Capture the cell that displays the provided text and extract its (x, y) central coordinate. 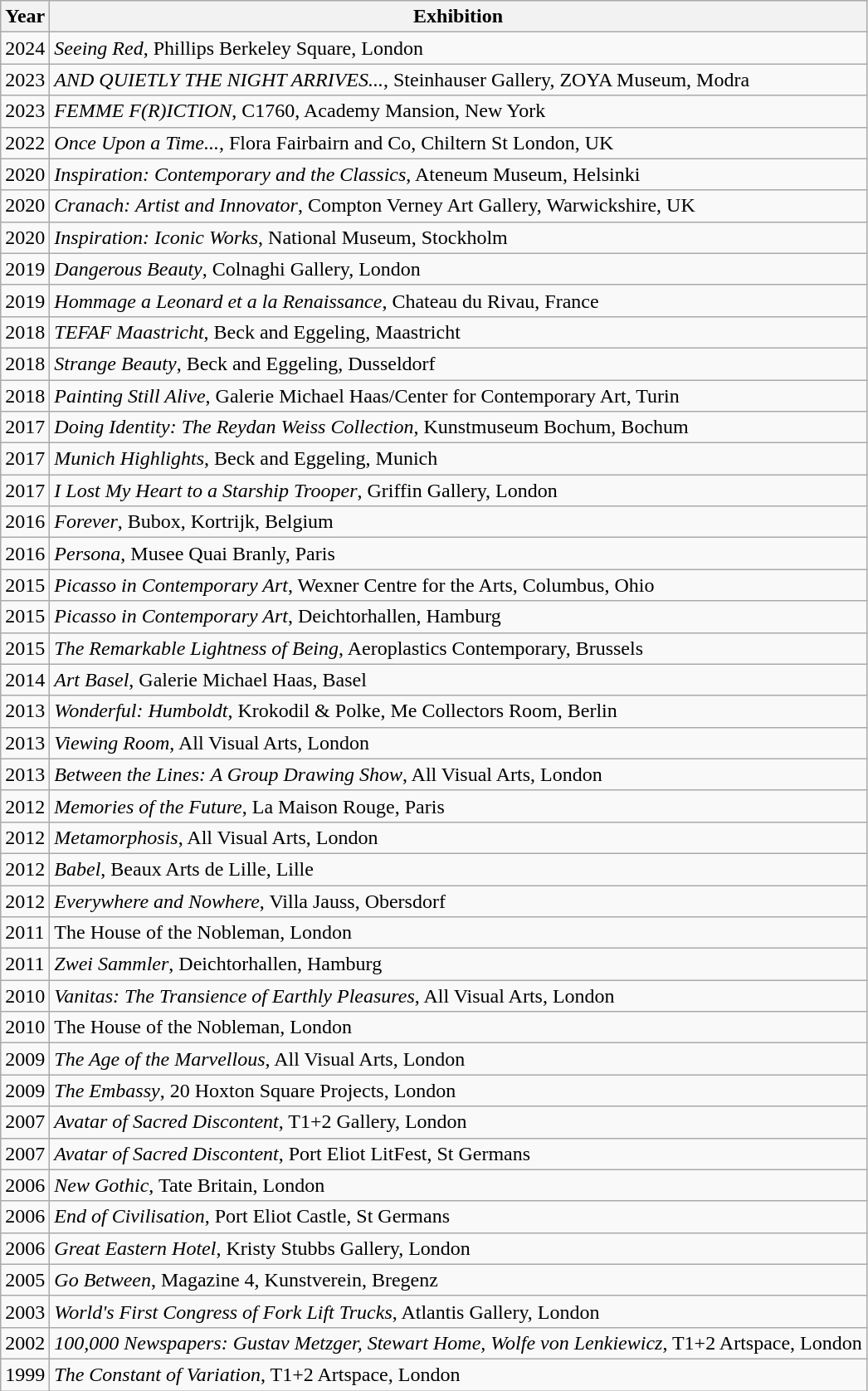
Vanitas: The Transience of Earthly Pleasures, All Visual Arts, London (458, 996)
1999 (25, 1374)
Inspiration: Iconic Works, National Museum, Stockholm (458, 237)
2003 (25, 1311)
Art Basel, Galerie Michael Haas, Basel (458, 680)
Avatar of Sacred Discontent, T1+2 Gallery, London (458, 1122)
FEMME F(R)ICTION, C1760, Academy Mansion, New York (458, 111)
The Age of the Marvellous, All Visual Arts, London (458, 1059)
End of Civilisation, Port Eliot Castle, St Germans (458, 1217)
2024 (25, 48)
New Gothic, Tate Britain, London (458, 1185)
Babel, Beaux Arts de Lille, Lille (458, 869)
The Embassy, 20 Hoxton Square Projects, London (458, 1091)
TEFAF Maastricht, Beck and Eggeling, Maastricht (458, 332)
I Lost My Heart to a Starship Trooper, Griffin Gallery, London (458, 491)
Zwei Sammler, Deichtorhallen, Hamburg (458, 964)
Wonderful: Humboldt, Krokodil & Polke, Me Collectors Room, Berlin (458, 711)
Great Eastern Hotel, Kristy Stubbs Gallery, London (458, 1248)
AND QUIETLY THE NIGHT ARRIVES..., Steinhauser Gallery, ZOYA Museum, Modra (458, 80)
Metamorphosis, All Visual Arts, London (458, 837)
Persona, Musee Quai Branly, Paris (458, 554)
Memories of the Future, La Maison Rouge, Paris (458, 806)
Seeing Red, Phillips Berkeley Square, London (458, 48)
Forever, Bubox, Kortrijk, Belgium (458, 522)
Hommage a Leonard et a la Renaissance, Chateau du Rivau, France (458, 300)
2022 (25, 143)
100,000 Newspapers: Gustav Metzger, Stewart Home, Wolfe von Lenkiewicz, T1+2 Artspace, London (458, 1343)
Cranach: Artist and Innovator, Compton Verney Art Gallery, Warwickshire, UK (458, 206)
Viewing Room, All Visual Arts, London (458, 743)
World's First Congress of Fork Lift Trucks, Atlantis Gallery, London (458, 1311)
Dangerous Beauty, Colnaghi Gallery, London (458, 269)
Picasso in Contemporary Art, Wexner Centre for the Arts, Columbus, Ohio (458, 585)
Painting Still Alive, Galerie Michael Haas/Center for Contemporary Art, Turin (458, 396)
Year (25, 17)
Exhibition (458, 17)
Doing Identity: The Reydan Weiss Collection, Kunstmuseum Bochum, Bochum (458, 427)
2002 (25, 1343)
Inspiration: Contemporary and the Classics, Ateneum Museum, Helsinki (458, 174)
Avatar of Sacred Discontent, Port Eliot LitFest, St Germans (458, 1154)
Munich Highlights, Beck and Eggeling, Munich (458, 459)
Everywhere and Nowhere, Villa Jauss, Obersdorf (458, 900)
The Remarkable Lightness of Being, Aeroplastics Contemporary, Brussels (458, 648)
Go Between, Magazine 4, Kunstverein, Bregenz (458, 1280)
Once Upon a Time..., Flora Fairbairn and Co, Chiltern St London, UK (458, 143)
2014 (25, 680)
2005 (25, 1280)
Between the Lines: A Group Drawing Show, All Visual Arts, London (458, 774)
Picasso in Contemporary Art, Deichtorhallen, Hamburg (458, 617)
The Constant of Variation, T1+2 Artspace, London (458, 1374)
Strange Beauty, Beck and Eggeling, Dusseldorf (458, 364)
